Locate the cell with the specified text and output its (X, Y) center coordinate. 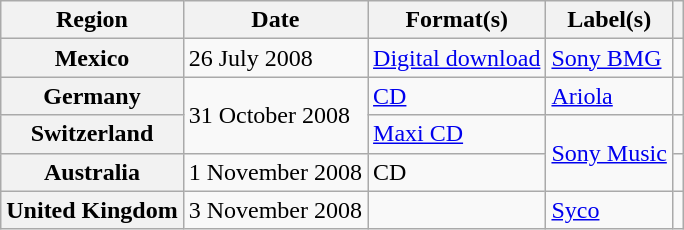
Germany (92, 96)
Label(s) (609, 20)
Region (92, 20)
31 October 2008 (275, 115)
Date (275, 20)
Sony Music (609, 153)
Australia (92, 172)
Mexico (92, 58)
26 July 2008 (275, 58)
Sony BMG (609, 58)
United Kingdom (92, 210)
Syco (609, 210)
Maxi CD (457, 134)
1 November 2008 (275, 172)
Digital download (457, 58)
Ariola (609, 96)
Format(s) (457, 20)
Switzerland (92, 134)
3 November 2008 (275, 210)
